Determine the (X, Y) coordinate at the center of the cell enclosing the given text.  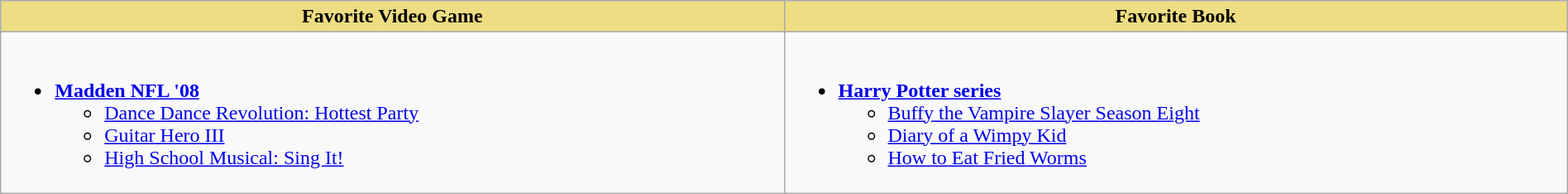
Favorite Book (1176, 17)
Favorite Video Game (392, 17)
Madden NFL '08Dance Dance Revolution: Hottest PartyGuitar Hero IIIHigh School Musical: Sing It! (392, 113)
Harry Potter seriesBuffy the Vampire Slayer Season EightDiary of a Wimpy KidHow to Eat Fried Worms (1176, 113)
